Pinpoint the cell where the given text exists, returning its (x, y) midpoint coordinate. 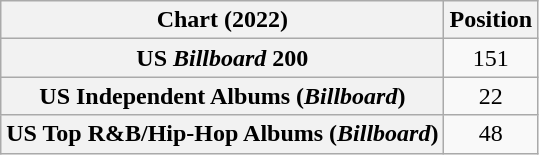
Position (491, 20)
22 (491, 96)
Chart (2022) (222, 20)
151 (491, 58)
US Independent Albums (Billboard) (222, 96)
US Top R&B/Hip-Hop Albums (Billboard) (222, 134)
48 (491, 134)
US Billboard 200 (222, 58)
